Detect which cell encompasses the target text, then output its (x, y) center coordinate. 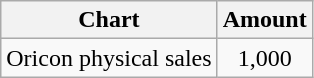
Amount (264, 20)
1,000 (264, 58)
Oricon physical sales (109, 58)
Chart (109, 20)
